Detect which cell encompasses the target text, then output its [x, y] center coordinate. 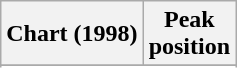
Peakposition [189, 34]
Chart (1998) [72, 34]
